Return the (X, Y) coordinate for the center point of the cell that contains the specified text.  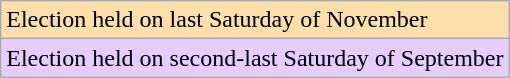
Election held on second-last Saturday of September (255, 58)
Election held on last Saturday of November (255, 20)
